Return the (x, y) coordinate for the center point of the cell that contains the specified text.  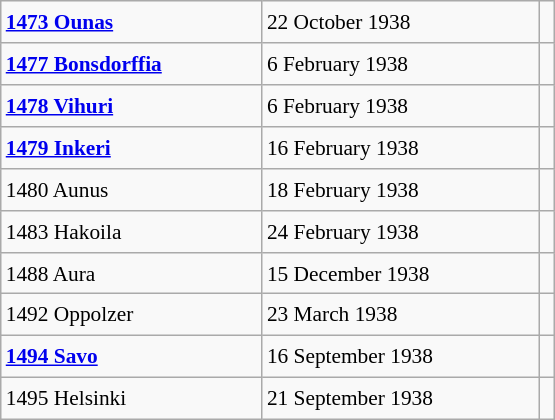
1494 Savo (132, 357)
16 September 1938 (400, 357)
21 September 1938 (400, 399)
15 December 1938 (400, 273)
1495 Helsinki (132, 399)
1492 Oppolzer (132, 315)
16 February 1938 (400, 148)
1480 Aunus (132, 189)
23 March 1938 (400, 315)
1477 Bonsdorffia (132, 64)
1478 Vihuri (132, 106)
1473 Ounas (132, 22)
1479 Inkeri (132, 148)
1483 Hakoila (132, 231)
24 February 1938 (400, 231)
1488 Aura (132, 273)
18 February 1938 (400, 189)
22 October 1938 (400, 22)
